Identify which cell holds the provided text, then report its [X, Y] central coordinate. 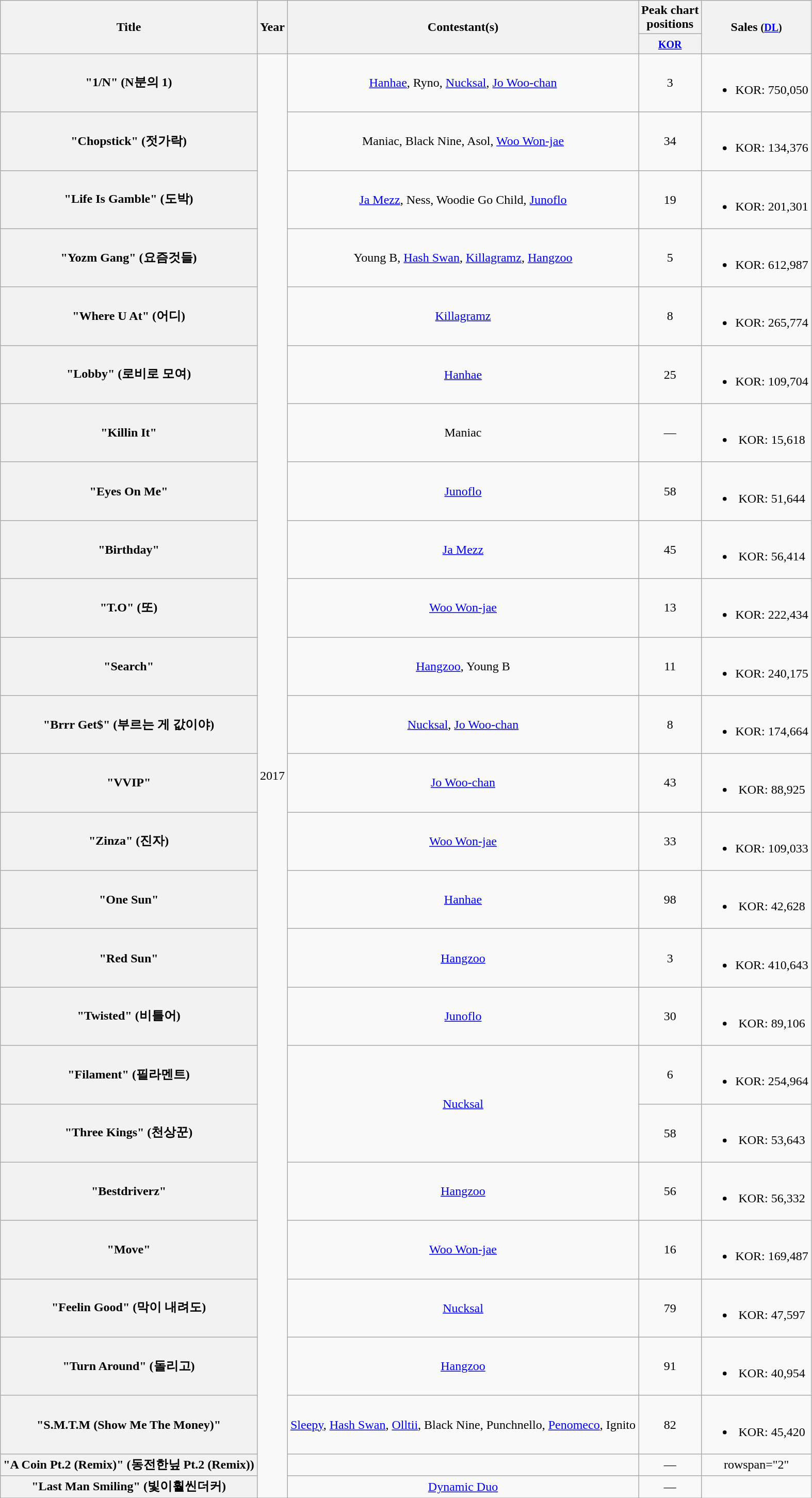
KOR: 265,774 [756, 316]
6 [670, 1074]
"One Sun" [129, 900]
"A Coin Pt.2 (Remix)" (동전한닢 Pt.2 (Remix)) [129, 1464]
Peak chart positions [670, 18]
"Killin It" [129, 432]
KOR: 40,954 [756, 1366]
"1/N" (N분의 1) [129, 83]
"Bestdriverz" [129, 1191]
"Last Man Smiling" (빛이훨씬더커) [129, 1487]
"Chopstick" (젓가락) [129, 141]
Jo Woo-chan [463, 783]
"Twisted" (비틀어) [129, 1017]
Young B, Hash Swan, Killagramz, Hangzoo [463, 258]
79 [670, 1308]
98 [670, 900]
KOR: 109,033 [756, 841]
rowspan="2" [756, 1464]
KOR: 750,050 [756, 83]
"Search" [129, 666]
KOR: 222,434 [756, 608]
KOR: 42,628 [756, 900]
KOR: 240,175 [756, 666]
KOR: 88,925 [756, 783]
"VVIP" [129, 783]
Year [272, 27]
KOR: 51,644 [756, 491]
KOR: 109,704 [756, 375]
Nucksal, Jo Woo-chan [463, 724]
"Filament" (필라멘트) [129, 1074]
"Lobby" (로비로 모여) [129, 375]
25 [670, 375]
56 [670, 1191]
KOR: 254,964 [756, 1074]
KOR: 45,420 [756, 1424]
Sales (DL) [756, 27]
KOR: 56,414 [756, 549]
91 [670, 1366]
Contestant(s) [463, 27]
5 [670, 258]
KOR [670, 44]
Hangzoo, Young B [463, 666]
"Three Kings" (천상꾼) [129, 1133]
Maniac, Black Nine, Asol, Woo Won-jae [463, 141]
"Red Sun" [129, 958]
KOR: 15,618 [756, 432]
Hanhae, Ryno, Nucksal, Jo Woo-chan [463, 83]
"Move" [129, 1250]
Sleepy, Hash Swan, Olltii, Black Nine, Punchnello, Penomeco, Ignito [463, 1424]
Title [129, 27]
16 [670, 1250]
Dynamic Duo [463, 1487]
"Eyes On Me" [129, 491]
30 [670, 1017]
KOR: 56,332 [756, 1191]
KOR: 134,376 [756, 141]
KOR: 174,664 [756, 724]
"Brrr Get$" (부르는 게 값이야) [129, 724]
KOR: 410,643 [756, 958]
"Zinza" (진자) [129, 841]
"Birthday" [129, 549]
11 [670, 666]
KOR: 201,301 [756, 199]
KOR: 53,643 [756, 1133]
45 [670, 549]
Ja Mezz, Ness, Woodie Go Child, Junoflo [463, 199]
13 [670, 608]
82 [670, 1424]
34 [670, 141]
"Yozm Gang" (요즘것들) [129, 258]
"Life Is Gamble" (도박) [129, 199]
KOR: 169,487 [756, 1250]
Maniac [463, 432]
Killagramz [463, 316]
KOR: 612,987 [756, 258]
"Feelin Good" (막이 내려도) [129, 1308]
33 [670, 841]
Ja Mezz [463, 549]
"S.M.T.M (Show Me The Money)" [129, 1424]
KOR: 47,597 [756, 1308]
2017 [272, 776]
"Where U At" (어디) [129, 316]
43 [670, 783]
KOR: 89,106 [756, 1017]
19 [670, 199]
"Turn Around" (돌리고) [129, 1366]
"T.O" (또) [129, 608]
